Search for the cell housing the specified text and yield its (x, y) center coordinate. 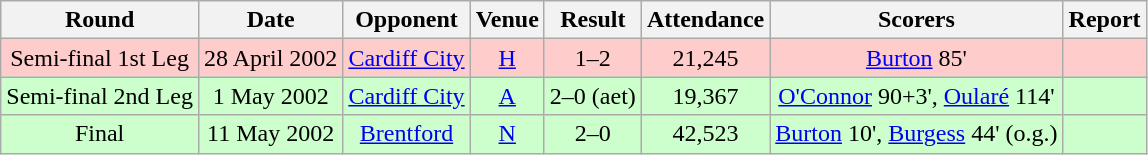
A (507, 96)
19,367 (705, 96)
28 April 2002 (270, 58)
Semi-final 2nd Leg (100, 96)
Report (1104, 20)
42,523 (705, 134)
2–0 (592, 134)
2–0 (aet) (592, 96)
11 May 2002 (270, 134)
Result (592, 20)
Brentford (406, 134)
1–2 (592, 58)
Opponent (406, 20)
Final (100, 134)
H (507, 58)
Semi-final 1st Leg (100, 58)
Burton 10', Burgess 44' (o.g.) (916, 134)
Date (270, 20)
21,245 (705, 58)
Attendance (705, 20)
Burton 85' (916, 58)
Round (100, 20)
Venue (507, 20)
N (507, 134)
Scorers (916, 20)
O'Connor 90+3', Oularé 114' (916, 96)
1 May 2002 (270, 96)
